Find where the given text appears and provide that cell's center as (x, y) coordinate. 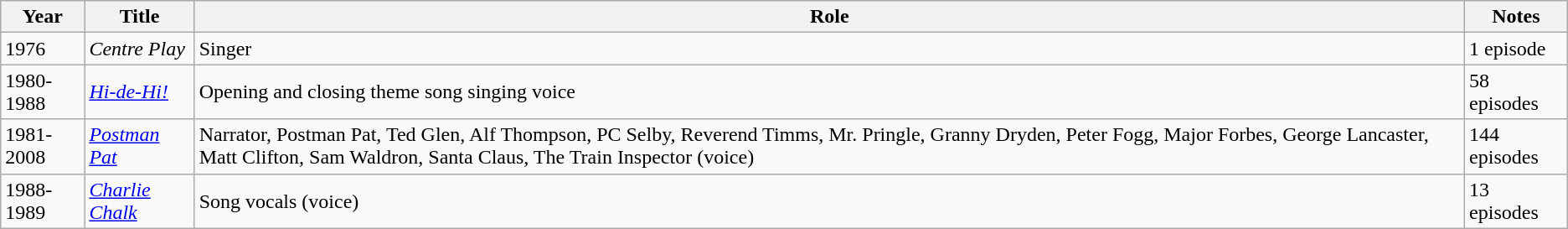
Centre Play (139, 49)
1988-1989 (43, 201)
Role (829, 17)
13 episodes (1516, 201)
Singer (829, 49)
144 episodes (1516, 146)
1980-1988 (43, 92)
1976 (43, 49)
Year (43, 17)
Hi-de-Hi! (139, 92)
58 episodes (1516, 92)
Postman Pat (139, 146)
Song vocals (voice) (829, 201)
Charlie Chalk (139, 201)
Title (139, 17)
1981-2008 (43, 146)
Opening and closing theme song singing voice (829, 92)
Notes (1516, 17)
1 episode (1516, 49)
